Return the (X, Y) coordinate for the center point of the cell that contains the specified text.  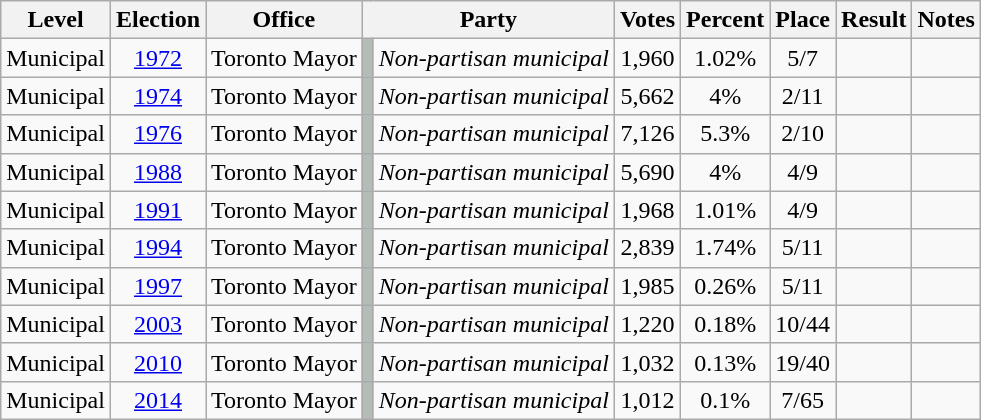
7/65 (803, 400)
19/40 (803, 362)
2014 (158, 400)
1.74% (726, 248)
0.1% (726, 400)
1,960 (647, 58)
1974 (158, 96)
2/10 (803, 134)
Level (56, 20)
1997 (158, 286)
1,032 (647, 362)
Percent (726, 20)
10/44 (803, 324)
1,985 (647, 286)
Office (284, 20)
Place (803, 20)
1.01% (726, 210)
2/11 (803, 96)
1,968 (647, 210)
Election (158, 20)
Notes (946, 20)
1991 (158, 210)
1988 (158, 172)
Result (874, 20)
7,126 (647, 134)
0.18% (726, 324)
Party (488, 20)
1,012 (647, 400)
5,690 (647, 172)
1,220 (647, 324)
1976 (158, 134)
Votes (647, 20)
2,839 (647, 248)
5.3% (726, 134)
1972 (158, 58)
0.13% (726, 362)
2010 (158, 362)
1994 (158, 248)
1.02% (726, 58)
0.26% (726, 286)
2003 (158, 324)
5/7 (803, 58)
5,662 (647, 96)
